Identify which cell holds the provided text, then report its [X, Y] central coordinate. 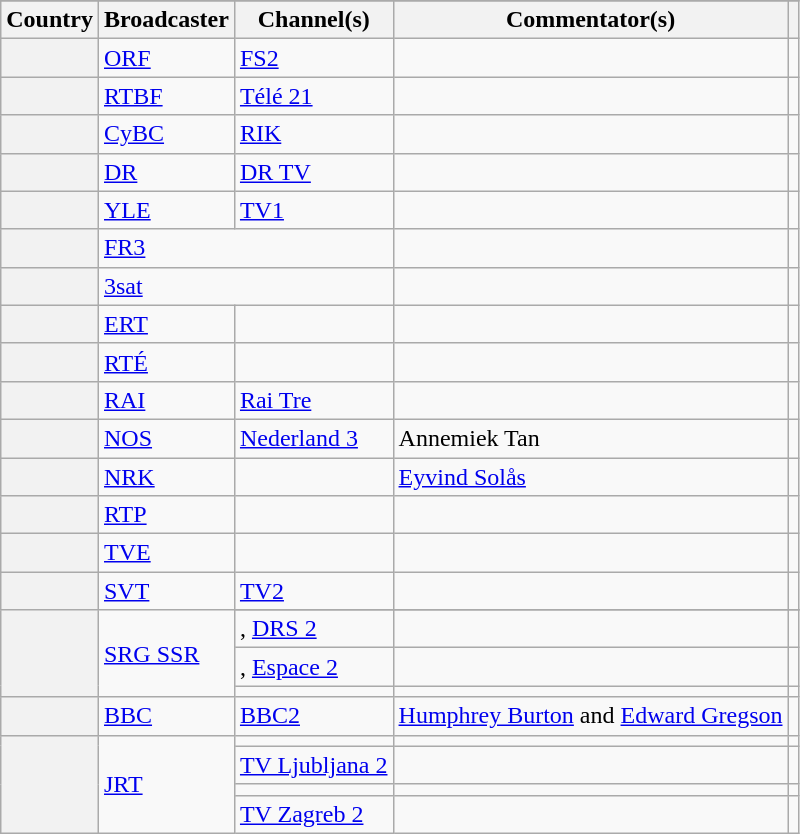
ORF [166, 58]
RTÉ [166, 362]
DR [166, 172]
SRG SSR [166, 654]
ERT [166, 324]
NOS [166, 438]
JRT [166, 784]
TV2 [314, 591]
FR3 [246, 248]
Rai Tre [314, 400]
BBC [166, 716]
RIK [314, 134]
RAI [166, 400]
YLE [166, 210]
DR TV [314, 172]
Annemiek Tan [590, 438]
, Espace 2 [314, 667]
RTP [166, 515]
Commentator(s) [590, 20]
TVE [166, 553]
Nederland 3 [314, 438]
BBC2 [314, 716]
NRK [166, 477]
3sat [246, 286]
Télé 21 [314, 96]
TV1 [314, 210]
Broadcaster [166, 20]
Humphrey Burton and Edward Gregson [590, 716]
, DRS 2 [314, 629]
TV Ljubljana 2 [314, 765]
FS2 [314, 58]
SVT [166, 591]
RTBF [166, 96]
Channel(s) [314, 20]
CyBC [166, 134]
Eyvind Solås [590, 477]
TV Zagreb 2 [314, 814]
Country [50, 20]
